Return the (X, Y) coordinate for the center point of the cell that contains the specified text.  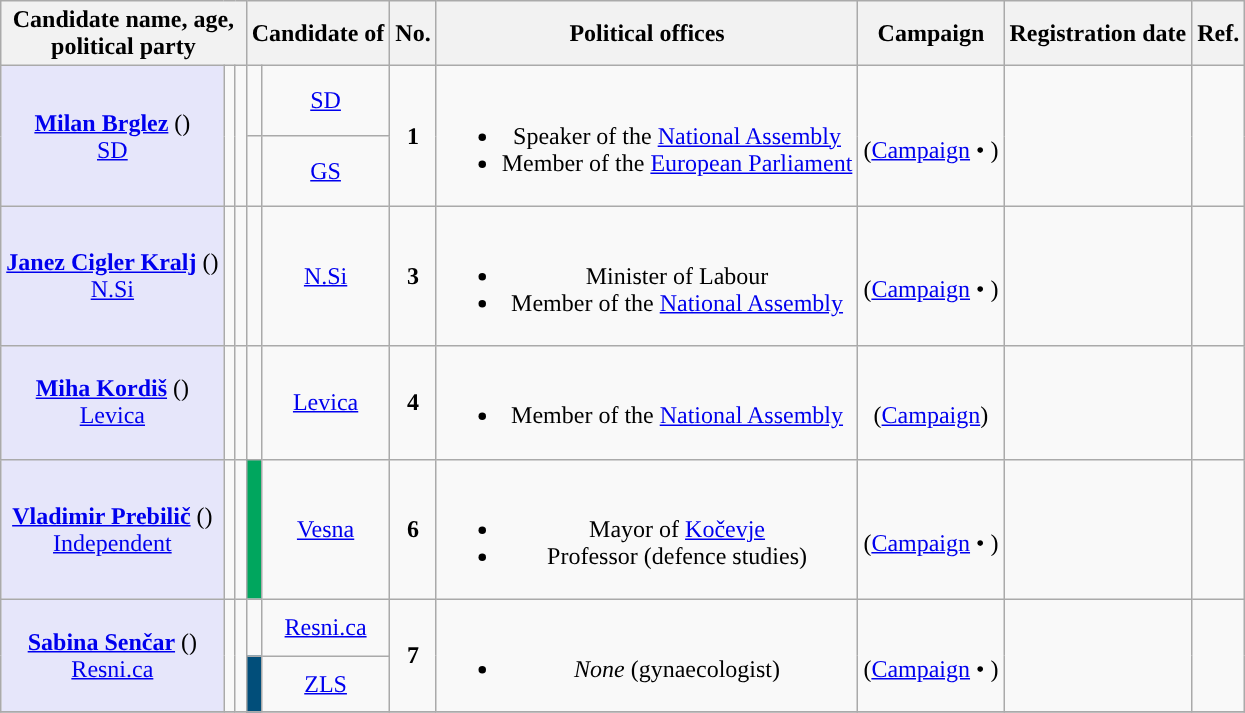
Resni.ca (325, 628)
7 (413, 656)
No. (413, 34)
1 (413, 136)
Sabina Senčar ()Resni.ca (112, 656)
Milan Brglez ()SD (112, 136)
6 (413, 529)
SD (325, 101)
Ref. (1218, 34)
(Campaign) (931, 402)
None (gynaecologist) (647, 656)
Candidate of (318, 34)
Vesna (325, 529)
Campaign (931, 34)
ZLS (325, 684)
4 (413, 402)
GS (325, 171)
Registration date (1098, 34)
N.Si (325, 276)
Member of the National Assembly (647, 402)
Minister of Labour Member of the National Assembly (647, 276)
Janez Cigler Kralj ()N.Si (112, 276)
Candidate name, age,political party (124, 34)
Mayor of Kočevje Professor (defence studies) (647, 529)
Political offices (647, 34)
Levica (325, 402)
Speaker of the National Assembly Member of the European Parliament (647, 136)
Vladimir Prebilič ()Independent (112, 529)
Miha Kordiš ()Levica (112, 402)
3 (413, 276)
